Extract the [X, Y] coordinate from the center of the cell holding the provided text.  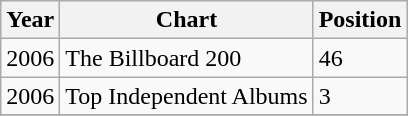
46 [360, 58]
Position [360, 20]
The Billboard 200 [186, 58]
Top Independent Albums [186, 96]
Chart [186, 20]
3 [360, 96]
Year [30, 20]
